Return (x, y) of the center of cell containing provided text 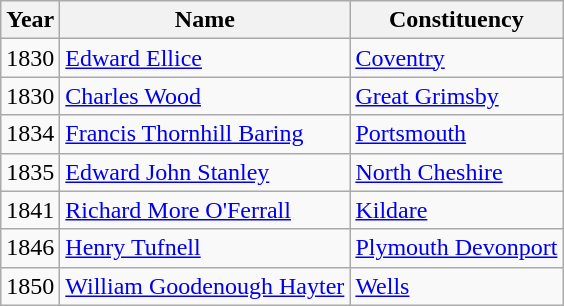
Name (205, 20)
Great Grimsby (456, 96)
Portsmouth (456, 134)
Richard More O'Ferrall (205, 210)
1841 (30, 210)
1850 (30, 286)
1834 (30, 134)
Kildare (456, 210)
Edward Ellice (205, 58)
Year (30, 20)
Francis Thornhill Baring (205, 134)
Plymouth Devonport (456, 248)
North Cheshire (456, 172)
Henry Tufnell (205, 248)
1846 (30, 248)
Constituency (456, 20)
Edward John Stanley (205, 172)
1835 (30, 172)
William Goodenough Hayter (205, 286)
Wells (456, 286)
Charles Wood (205, 96)
Coventry (456, 58)
